Determine the [X, Y] coordinate at the center of the cell enclosing the given text.  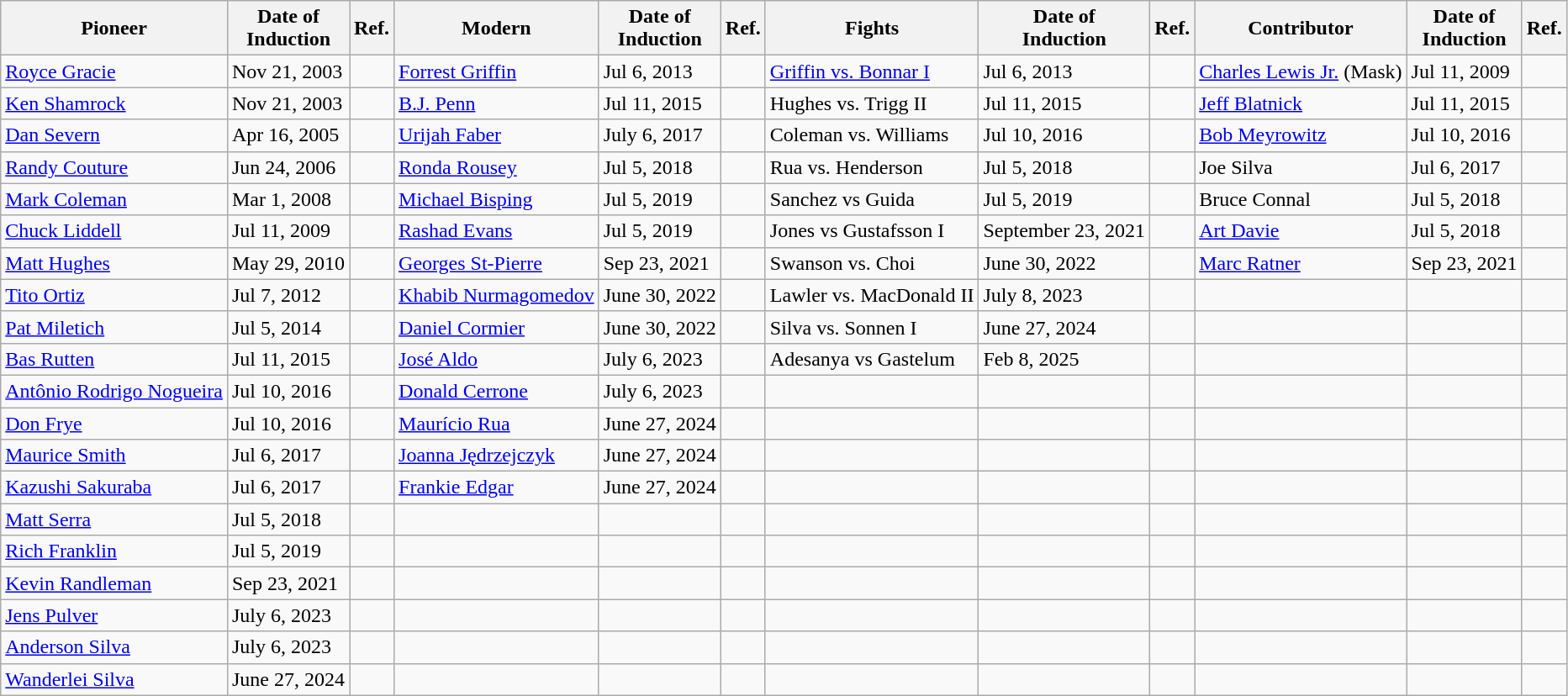
Fights [872, 29]
Chuck Liddell [114, 231]
Art Davie [1301, 231]
Modern [497, 29]
Joe Silva [1301, 167]
Bas Rutten [114, 359]
Jens Pulver [114, 615]
Kazushi Sakuraba [114, 488]
Urijah Faber [497, 135]
Jones vs Gustafsson I [872, 231]
Adesanya vs Gastelum [872, 359]
Jeff Blatnick [1301, 103]
Ronda Rousey [497, 167]
Tito Ortiz [114, 295]
B.J. Penn [497, 103]
Swanson vs. Choi [872, 263]
July 8, 2023 [1064, 295]
Coleman vs. Williams [872, 135]
May 29, 2010 [288, 263]
Matt Hughes [114, 263]
Randy Couture [114, 167]
Rua vs. Henderson [872, 167]
Charles Lewis Jr. (Mask) [1301, 71]
Jun 24, 2006 [288, 167]
Griffin vs. Bonnar I [872, 71]
Apr 16, 2005 [288, 135]
Maurício Rua [497, 423]
Forrest Griffin [497, 71]
Don Frye [114, 423]
Wanderlei Silva [114, 679]
Lawler vs. MacDonald II [872, 295]
José Aldo [497, 359]
Matt Serra [114, 519]
Michael Bisping [497, 199]
Rashad Evans [497, 231]
Frankie Edgar [497, 488]
Donald Cerrone [497, 391]
Pioneer [114, 29]
Jul 5, 2014 [288, 327]
Maurice Smith [114, 456]
Sanchez vs Guida [872, 199]
Daniel Cormier [497, 327]
Antônio Rodrigo Nogueira [114, 391]
July 6, 2017 [659, 135]
Feb 8, 2025 [1064, 359]
Rich Franklin [114, 551]
Anderson Silva [114, 647]
Royce Gracie [114, 71]
Pat Miletich [114, 327]
Khabib Nurmagomedov [497, 295]
Jul 7, 2012 [288, 295]
Contributor [1301, 29]
Mark Coleman [114, 199]
Hughes vs. Trigg II [872, 103]
Bob Meyrowitz [1301, 135]
Bruce Connal [1301, 199]
Marc Ratner [1301, 263]
Kevin Randleman [114, 583]
September 23, 2021 [1064, 231]
Dan Severn [114, 135]
Joanna Jędrzejczyk [497, 456]
Ken Shamrock [114, 103]
Silva vs. Sonnen I [872, 327]
Mar 1, 2008 [288, 199]
Georges St-Pierre [497, 263]
